Identify which cell holds the provided text, then report its [X, Y] central coordinate. 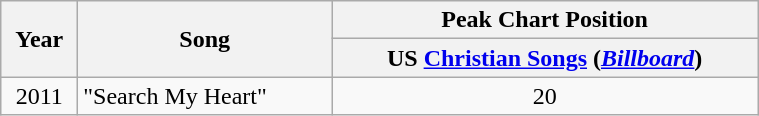
"Search My Heart" [205, 96]
Peak Chart Position [545, 20]
2011 [40, 96]
20 [545, 96]
Year [40, 39]
Song [205, 39]
US Christian Songs (Billboard) [545, 58]
